Extract the [X, Y] coordinate from the center of the cell holding the provided text.  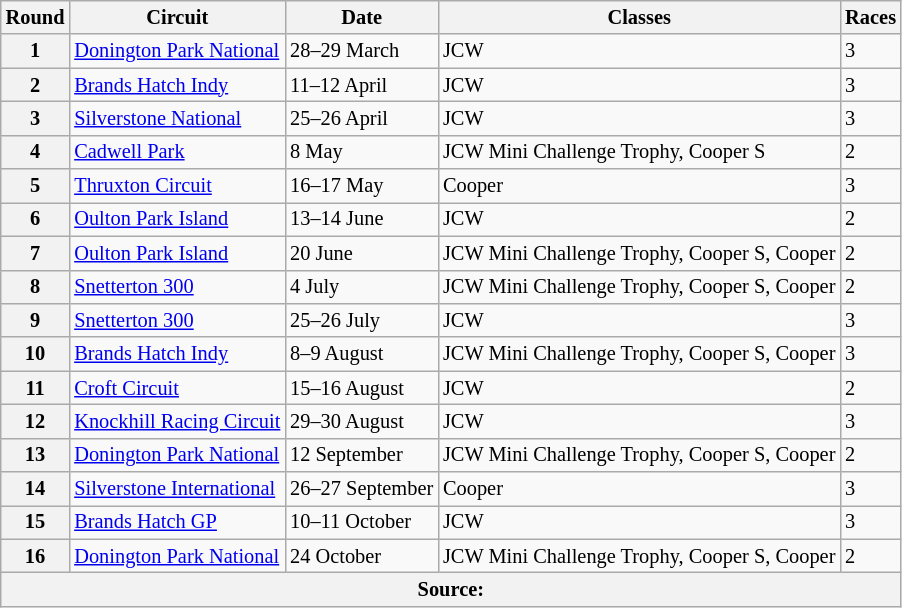
4 July [362, 287]
Classes [639, 17]
12 September [362, 455]
24 October [362, 556]
6 [36, 219]
15 [36, 522]
25–26 July [362, 320]
Silverstone National [177, 118]
Circuit [177, 17]
16 [36, 556]
9 [36, 320]
JCW Mini Challenge Trophy, Cooper S [639, 152]
10 [36, 354]
8–9 August [362, 354]
20 June [362, 253]
16–17 May [362, 186]
11 [36, 388]
8 [36, 287]
Thruxton Circuit [177, 186]
26–27 September [362, 489]
4 [36, 152]
29–30 August [362, 421]
11–12 April [362, 85]
Brands Hatch GP [177, 522]
7 [36, 253]
13–14 June [362, 219]
Source: [451, 589]
13 [36, 455]
28–29 March [362, 51]
Date [362, 17]
25–26 April [362, 118]
Silverstone International [177, 489]
Races [870, 17]
Round [36, 17]
Croft Circuit [177, 388]
14 [36, 489]
8 May [362, 152]
Cadwell Park [177, 152]
1 [36, 51]
Knockhill Racing Circuit [177, 421]
10–11 October [362, 522]
15–16 August [362, 388]
12 [36, 421]
5 [36, 186]
